Determine the (X, Y) coordinate at the center of the cell enclosing the given text.  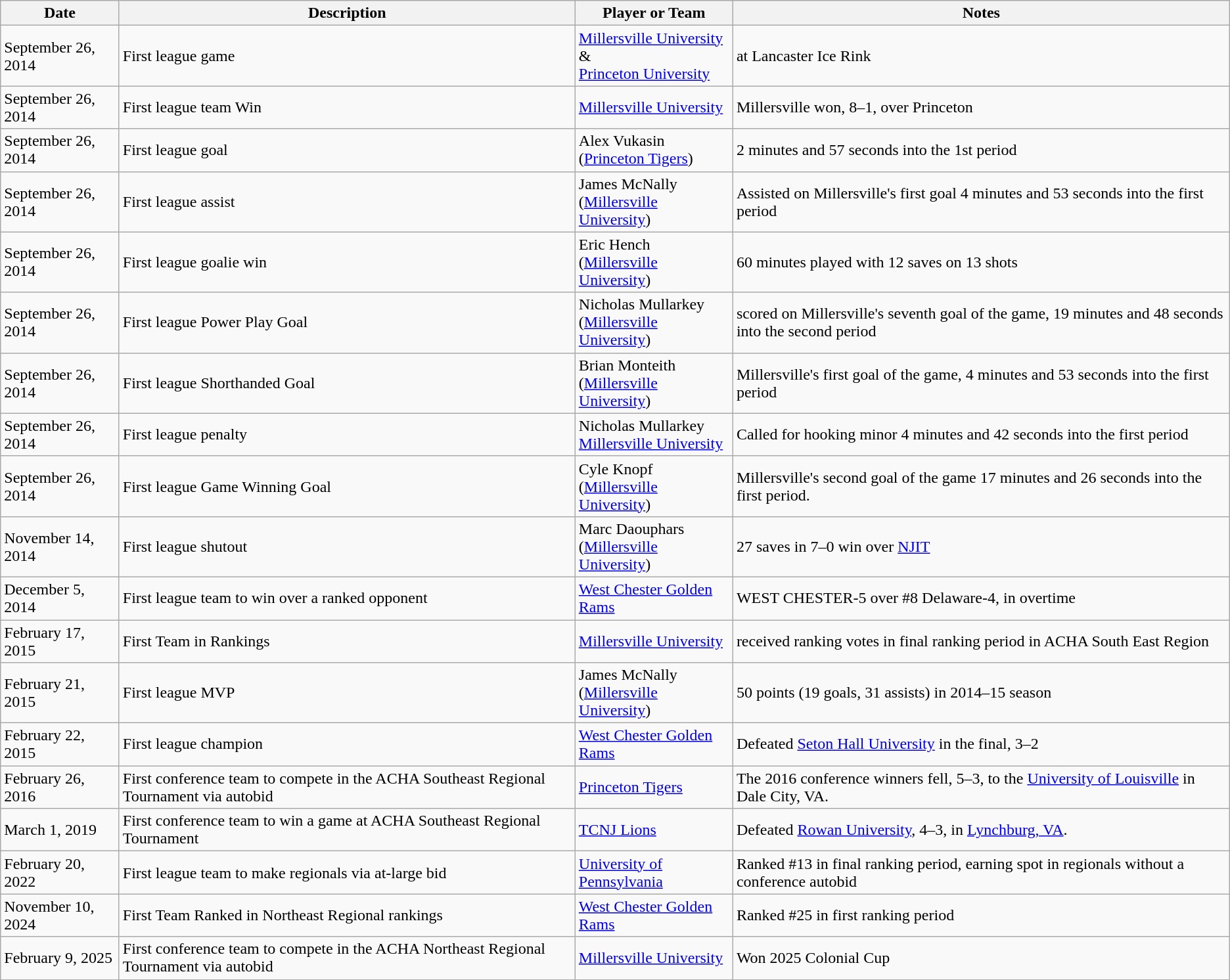
March 1, 2019 (60, 830)
TCNJ Lions (654, 830)
Millersville's second goal of the game 17 minutes and 26 seconds into the first period. (981, 486)
First league game (347, 56)
First league team to make regionals via at-large bid (347, 872)
Princeton Tigers (654, 787)
First league MVP (347, 693)
Millersville University &Princeton University (654, 56)
50 points (19 goals, 31 assists) in 2014–15 season (981, 693)
First Team Ranked in Northeast Regional rankings (347, 916)
The 2016 conference winners fell, 5–3, to the University of Louisville in Dale City, VA. (981, 787)
Called for hooking minor 4 minutes and 42 seconds into the first period (981, 435)
received ranking votes in final ranking period in ACHA South East Region (981, 641)
Description (347, 13)
60 minutes played with 12 saves on 13 shots (981, 262)
February 22, 2015 (60, 745)
Cyle Knopf(Millersville University) (654, 486)
27 saves in 7–0 win over NJIT (981, 546)
at Lancaster Ice Rink (981, 56)
First league team Win (347, 108)
First conference team to compete in the ACHA Northeast Regional Tournament via autobid (347, 958)
First league goalie win (347, 262)
First league goal (347, 150)
Player or Team (654, 13)
Defeated Seton Hall University in the final, 3–2 (981, 745)
2 minutes and 57 seconds into the 1st period (981, 150)
Brian Monteith(Millersville University) (654, 383)
First league champion (347, 745)
Eric Hench(Millersville University) (654, 262)
Millersville's first goal of the game, 4 minutes and 53 seconds into the first period (981, 383)
University of Pennsylvania (654, 872)
Nicholas Mullarkey(Millersville University) (654, 323)
Date (60, 13)
First Team in Rankings (347, 641)
First conference team to compete in the ACHA Southeast Regional Tournament via autobid (347, 787)
Notes (981, 13)
February 17, 2015 (60, 641)
First league Power Play Goal (347, 323)
Ranked #13 in final ranking period, earning spot in regionals without a conference autobid (981, 872)
Alex Vukasin(Princeton Tigers) (654, 150)
February 9, 2025 (60, 958)
WEST CHESTER-5 over #8 Delaware-4, in overtime (981, 598)
First league shutout (347, 546)
Defeated Rowan University, 4–3, in Lynchburg, VA. (981, 830)
First league assist (347, 202)
February 20, 2022 (60, 872)
scored on Millersville's seventh goal of the game, 19 minutes and 48 seconds into the second period (981, 323)
Won 2025 Colonial Cup (981, 958)
Millersville won, 8–1, over Princeton (981, 108)
First league team to win over a ranked opponent (347, 598)
February 21, 2015 (60, 693)
November 10, 2024 (60, 916)
February 26, 2016 (60, 787)
Nicholas MullarkeyMillersville University (654, 435)
First league Game Winning Goal (347, 486)
Ranked #25 in first ranking period (981, 916)
December 5, 2014 (60, 598)
Assisted on Millersville's first goal 4 minutes and 53 seconds into the first period (981, 202)
First conference team to win a game at ACHA Southeast Regional Tournament (347, 830)
November 14, 2014 (60, 546)
First league Shorthanded Goal (347, 383)
Marc Daouphars(Millersville University) (654, 546)
First league penalty (347, 435)
